Output the [x, y] coordinate of the center of the cell containing the given text.  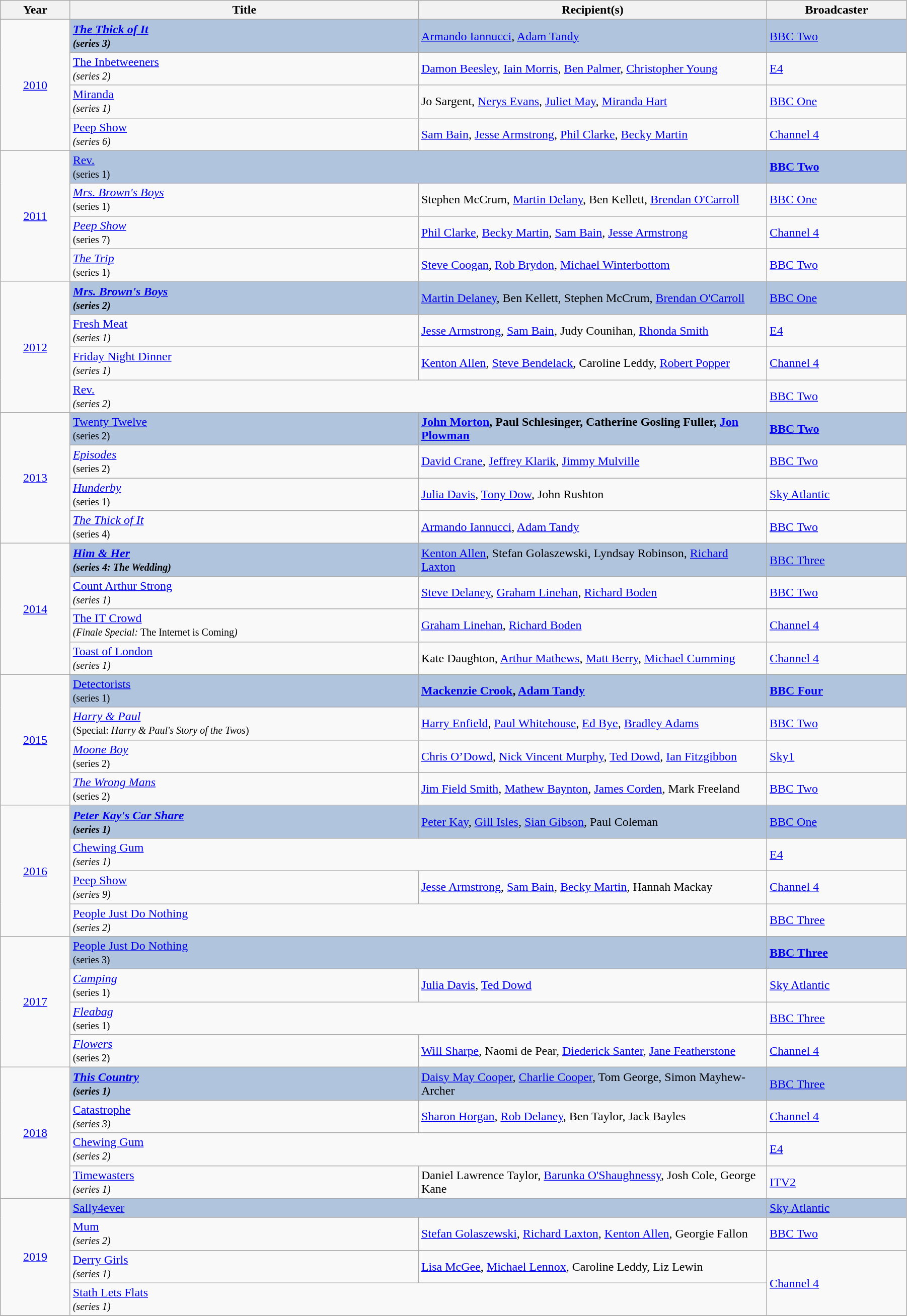
Peep Show (series 7) [244, 233]
2018 [35, 1133]
Chewing Gum (series 1) [418, 855]
2011 [35, 216]
Stath Lets Flats (series 1) [418, 1299]
Count Arthur Strong (series 1) [244, 593]
Episodes (series 2) [244, 462]
Daniel Lawrence Taylor, Barunka O'Shaughnessy, Josh Cole, George Kane [592, 1182]
Sky1 [837, 756]
Toast of London (series 1) [244, 658]
Julia Davis, Tony Dow, John Rushton [592, 494]
Chris O’Dowd, Nick Vincent Murphy, Ted Dowd, Ian Fitzgibbon [592, 756]
Will Sharpe, Naomi de Pear, Diederick Santer, Jane Featherstone [592, 1051]
Lisa McGee, Michael Lennox, Caroline Leddy, Liz Lewin [592, 1266]
Flowers (series 2) [244, 1051]
Recipient(s) [592, 10]
Jo Sargent, Nerys Evans, Juliet May, Miranda Hart [592, 102]
Peep Show (series 6) [244, 134]
The Inbetweeners (series 2) [244, 68]
Mrs. Brown's Boys (series 1) [244, 199]
Mum (series 2) [244, 1234]
Rev. (series 1) [418, 167]
2014 [35, 609]
2019 [35, 1257]
Phil Clarke, Becky Martin, Sam Bain, Jesse Armstrong [592, 233]
David Crane, Jeffrey Klarik, Jimmy Mulville [592, 462]
Damon Beesley, Iain Morris, Ben Palmer, Christopher Young [592, 68]
Kenton Allen, Steve Bendelack, Caroline Leddy, Robert Popper [592, 363]
2015 [35, 740]
Derry Girls (series 1) [244, 1266]
Rev. (series 2) [418, 396]
Jesse Armstrong, Sam Bain, Judy Counihan, Rhonda Smith [592, 330]
Stephen McCrum, Martin Delany, Ben Kellett, Brendan O'Carroll [592, 199]
Sharon Horgan, Rob Delaney, Ben Taylor, Jack Bayles [592, 1116]
ITV2 [837, 1182]
Jim Field Smith, Mathew Baynton, James Corden, Mark Freeland [592, 789]
Steve Coogan, Rob Brydon, Michael Winterbottom [592, 265]
Moone Boy (series 2) [244, 756]
Fresh Meat (series 1) [244, 330]
Kate Daughton, Arthur Mathews, Matt Berry, Michael Cumming [592, 658]
Broadcaster [837, 10]
Him & Her (series 4: The Wedding) [244, 560]
Peter Kay's Car Share (series 1) [244, 821]
Twenty Twelve (series 2) [244, 429]
Chewing Gum (series 2) [418, 1149]
People Just Do Nothing (series 2) [418, 920]
The IT Crowd (Finale Special: The Internet is Coming) [244, 625]
Fleabag (series 1) [418, 1019]
Mackenzie Crook, Adam Tandy [592, 690]
Hunderby (series 1) [244, 494]
This Country(series 1) [244, 1084]
Friday Night Dinner (series 1) [244, 363]
2010 [35, 85]
Julia Davis, Ted Dowd [592, 985]
Peter Kay, Gill Isles, Sian Gibson, Paul Coleman [592, 821]
Title [244, 10]
Year [35, 10]
Peep Show (series 9) [244, 887]
Timewasters (series 1) [244, 1182]
2017 [35, 1002]
2016 [35, 871]
The Trip (series 1) [244, 265]
Mrs. Brown's Boys (series 2) [244, 298]
The Wrong Mans (series 2) [244, 789]
Steve Delaney, Graham Linehan, Richard Boden [592, 593]
Camping (series 1) [244, 985]
Sally4ever [418, 1208]
Kenton Allen, Stefan Golaszewski, Lyndsay Robinson, Richard Laxton [592, 560]
2013 [35, 478]
The Thick of It (series 3) [244, 36]
Stefan Golaszewski, Richard Laxton, Kenton Allen, Georgie Fallon [592, 1234]
Jesse Armstrong, Sam Bain, Becky Martin, Hannah Mackay [592, 887]
Graham Linehan, Richard Boden [592, 625]
John Morton, Paul Schlesinger, Catherine Gosling Fuller, Jon Plowman [592, 429]
Detectorists (series 1) [244, 690]
Daisy May Cooper, Charlie Cooper, Tom George, Simon Mayhew-Archer [592, 1084]
2012 [35, 347]
Harry & Paul (Special: Harry & Paul's Story of the Twos) [244, 724]
People Just Do Nothing (series 3) [418, 953]
Harry Enfield, Paul Whitehouse, Ed Bye, Bradley Adams [592, 724]
BBC Four [837, 690]
The Thick of It (series 4) [244, 527]
Martin Delaney, Ben Kellett, Stephen McCrum, Brendan O'Carroll [592, 298]
Sam Bain, Jesse Armstrong, Phil Clarke, Becky Martin [592, 134]
Catastrophe (series 3) [244, 1116]
Miranda (series 1) [244, 102]
